Determine the (x, y) coordinate at the center of the cell enclosing the given text.  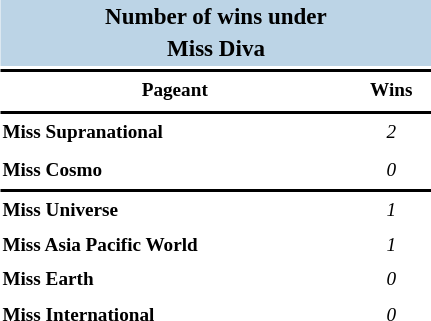
Miss Universe (175, 211)
Miss Earth (175, 280)
Wins (392, 92)
Number of wins underMiss Diva (216, 34)
Miss Cosmo (175, 170)
2 (392, 132)
Pageant (175, 92)
Miss Supranational (175, 132)
Miss Asia Pacific World (175, 246)
